Detect which cell encompasses the target text, then output its (X, Y) center coordinate. 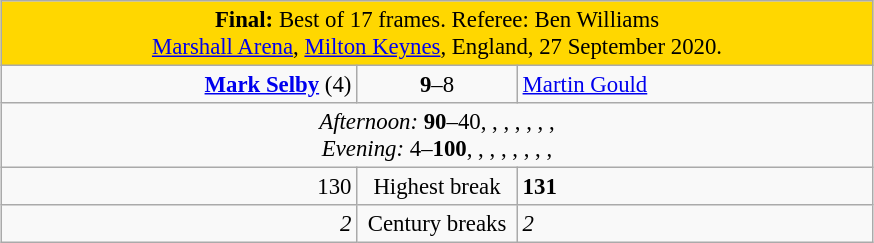
131 (695, 187)
Highest break (438, 187)
Century breaks (438, 224)
Afternoon: 90–40, , , , , , , Evening: 4–100, , , , , , , , (437, 136)
Mark Selby (4) (179, 85)
Final: Best of 17 frames. Referee: Ben Williams Marshall Arena, Milton Keynes, England, 27 September 2020. (437, 34)
130 (179, 187)
Martin Gould (695, 85)
9–8 (438, 85)
